Extract the [x, y] coordinate from the center of the cell holding the provided text.  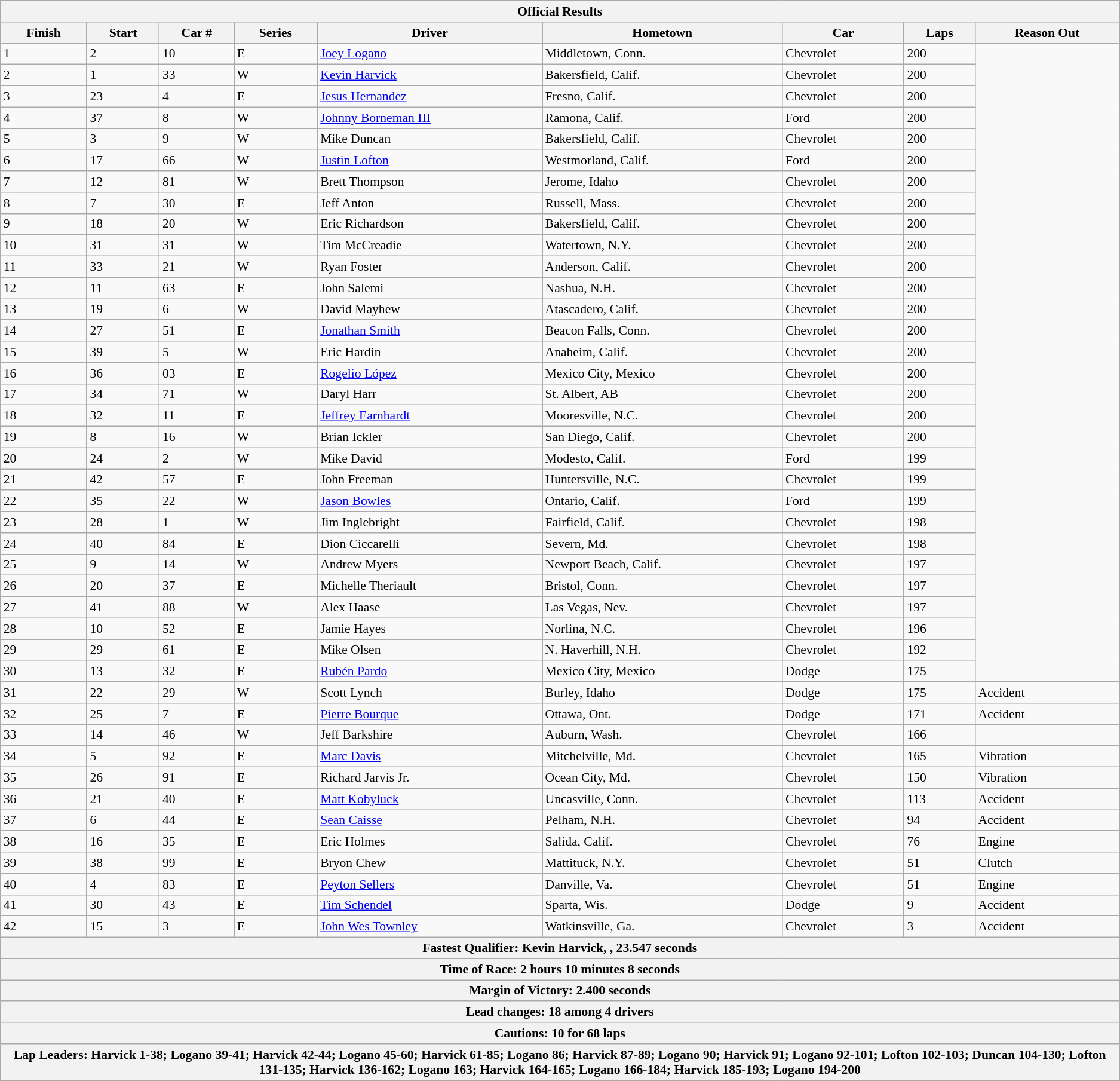
Fairfield, Calif. [662, 522]
Alex Haase [429, 608]
Auburn, Wash. [662, 735]
Hometown [662, 33]
John Freeman [429, 480]
03 [197, 373]
Ontario, Calif. [662, 501]
Huntersville, N.C. [662, 480]
61 [197, 650]
Daryl Harr [429, 394]
Eric Hardin [429, 352]
Danville, Va. [662, 884]
Ocean City, Md. [662, 778]
Ramona, Calif. [662, 118]
Start [123, 33]
Joey Logano [429, 54]
Jesus Hernandez [429, 97]
94 [939, 820]
Ryan Foster [429, 267]
Car # [197, 33]
Reason Out [1047, 33]
Fastest Qualifier: Kevin Harvick, , 23.547 seconds [560, 948]
Kevin Harvick [429, 75]
44 [197, 820]
David Mayhew [429, 310]
Atascadero, Calif. [662, 310]
Car [843, 33]
Laps [939, 33]
57 [197, 480]
Bristol, Conn. [662, 586]
Clutch [1047, 863]
Nashua, N.H. [662, 288]
43 [197, 905]
Las Vegas, Nev. [662, 608]
52 [197, 629]
N. Haverhill, N.H. [662, 650]
Mattituck, N.Y. [662, 863]
46 [197, 735]
Official Results [560, 11]
Finish [44, 33]
Mike David [429, 458]
Matt Kobyluck [429, 799]
83 [197, 884]
Eric Holmes [429, 842]
Norlina, N.C. [662, 629]
Sparta, Wis. [662, 905]
Watkinsville, Ga. [662, 927]
Burley, Idaho [662, 693]
Richard Jarvis Jr. [429, 778]
Newport Beach, Calif. [662, 565]
81 [197, 182]
Jeffrey Earnhardt [429, 416]
66 [197, 161]
Dion Ciccarelli [429, 544]
Jeff Anton [429, 203]
Marc Davis [429, 757]
Brian Ickler [429, 437]
Scott Lynch [429, 693]
Michelle Theriault [429, 586]
Margin of Victory: 2.400 seconds [560, 991]
84 [197, 544]
Watertown, N.Y. [662, 246]
165 [939, 757]
Rubén Pardo [429, 672]
Fresno, Calif. [662, 97]
Jason Bowles [429, 501]
166 [939, 735]
Brett Thompson [429, 182]
Tim McCreadie [429, 246]
Justin Lofton [429, 161]
192 [939, 650]
76 [939, 842]
Andrew Myers [429, 565]
Pelham, N.H. [662, 820]
Jonathan Smith [429, 331]
Cautions: 10 for 68 laps [560, 1033]
Sean Caisse [429, 820]
Eric Richardson [429, 224]
171 [939, 714]
Jeff Barkshire [429, 735]
Peyton Sellers [429, 884]
Anderson, Calif. [662, 267]
Mike Duncan [429, 139]
113 [939, 799]
Severn, Md. [662, 544]
196 [939, 629]
Russell, Mass. [662, 203]
Time of Race: 2 hours 10 minutes 8 seconds [560, 969]
Middletown, Conn. [662, 54]
Ottawa, Ont. [662, 714]
Westmorland, Calif. [662, 161]
Bryon Chew [429, 863]
Series [276, 33]
Jamie Hayes [429, 629]
Johnny Borneman III [429, 118]
Pierre Bourque [429, 714]
Modesto, Calif. [662, 458]
Lead changes: 18 among 4 drivers [560, 1012]
John Wes Townley [429, 927]
Mitchelville, Md. [662, 757]
Anaheim, Calif. [662, 352]
Uncasville, Conn. [662, 799]
Rogelio López [429, 373]
71 [197, 394]
91 [197, 778]
92 [197, 757]
99 [197, 863]
Tim Schendel [429, 905]
Salida, Calif. [662, 842]
Mike Olsen [429, 650]
Jim Inglebright [429, 522]
63 [197, 288]
Mooresville, N.C. [662, 416]
Beacon Falls, Conn. [662, 331]
150 [939, 778]
Driver [429, 33]
Jerome, Idaho [662, 182]
John Salemi [429, 288]
San Diego, Calif. [662, 437]
St. Albert, AB [662, 394]
88 [197, 608]
